Capture the cell that displays the provided text and extract its [X, Y] central coordinate. 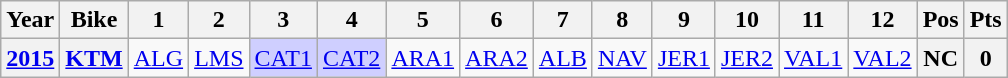
CAT1 [283, 58]
3 [283, 20]
2015 [30, 58]
4 [351, 20]
ALG [158, 58]
7 [562, 20]
2 [219, 20]
NC [940, 58]
JER2 [746, 58]
8 [622, 20]
0 [986, 58]
12 [882, 20]
1 [158, 20]
11 [812, 20]
Pos [940, 20]
Pts [986, 20]
ARA1 [423, 58]
CAT2 [351, 58]
9 [684, 20]
VAL2 [882, 58]
10 [746, 20]
ALB [562, 58]
Bike [94, 20]
5 [423, 20]
Year [30, 20]
JER1 [684, 58]
6 [497, 20]
NAV [622, 58]
KTM [94, 58]
VAL1 [812, 58]
ARA2 [497, 58]
LMS [219, 58]
